Output the [x, y] coordinate of the center of the cell containing the given text.  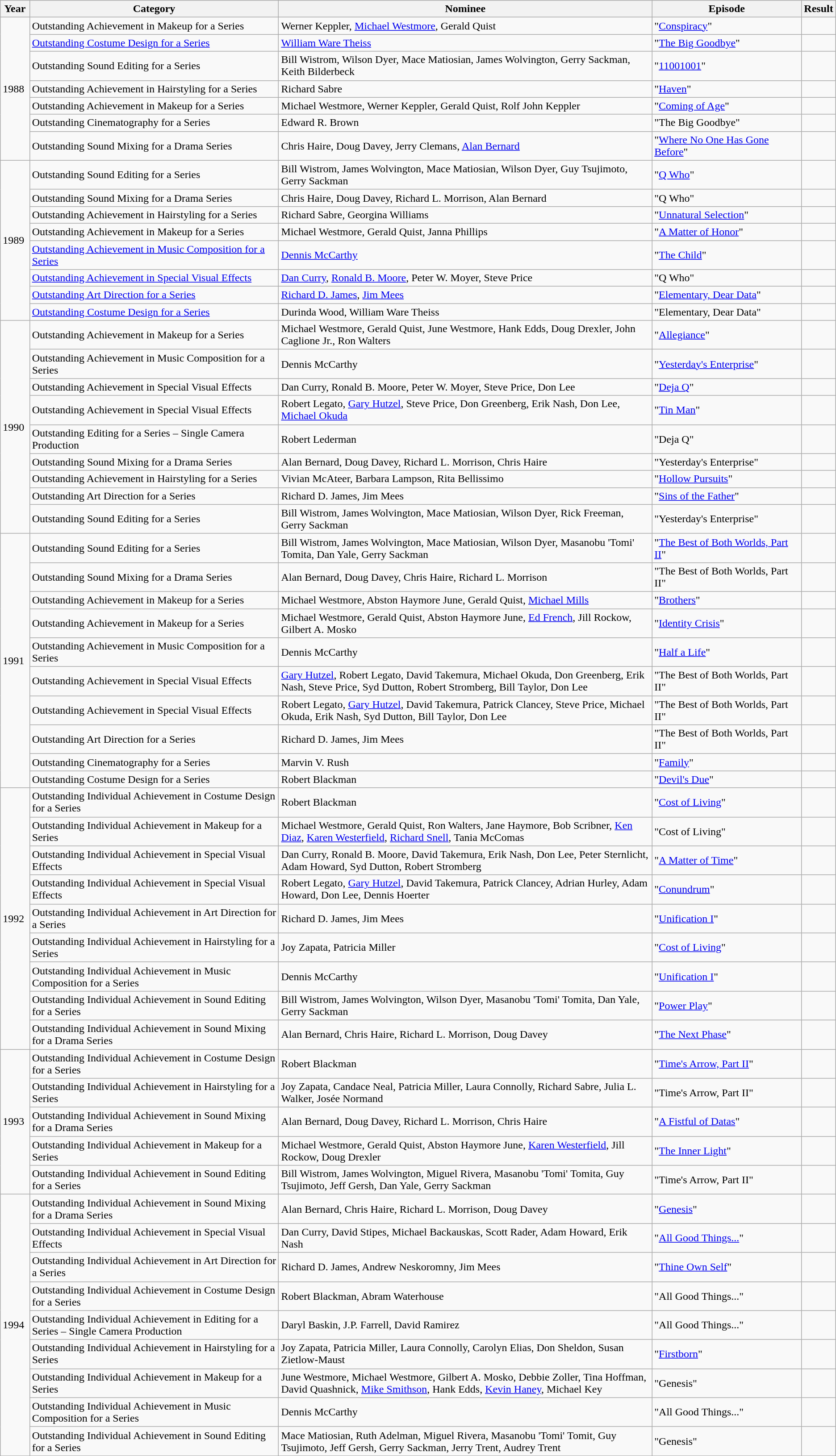
1993 [15, 1121]
"A Matter of Honor" [727, 232]
Mace Matiosian, Ruth Adelman, Miguel Rivera, Masanobu 'Tomi' Tomit, Guy Tsujimoto, Jeff Gersh, Gerry Sackman, Jerry Trent, Audrey Trent [465, 1441]
"Conundrum" [727, 889]
June Westmore, Michael Westmore, Gilbert A. Mosko, Debbie Zoller, Tina Hoffman, David Quashnick, Mike Smithson, Hank Edds, Kevin Haney, Michael Key [465, 1383]
"The Inner Light" [727, 1151]
"Hollow Pursuits" [727, 479]
"Haven" [727, 89]
William Ware Theiss [465, 43]
1989 [15, 240]
Outstanding Individual Achievement in Editing for a Series – Single Camera Production [154, 1325]
1992 [15, 919]
Michael Westmore, Werner Keppler, Gerald Quist, Rolf John Keppler [465, 106]
1990 [15, 427]
"Half a Life" [727, 653]
1988 [15, 89]
Richard Sabre [465, 89]
Gary Hutzel, Robert Legato, David Takemura, Michael Okuda, Don Greenberg, Erik Nash, Steve Price, Syd Dutton, Robert Stromberg, Bill Taylor, Don Lee [465, 681]
Vivian McAteer, Barbara Lampson, Rita Bellissimo [465, 479]
"Devil's Due" [727, 779]
Dan Curry, David Stipes, Michael Backauskas, Scott Rader, Adam Howard, Erik Nash [465, 1238]
Michael Westmore, Gerald Quist, Janna Phillips [465, 232]
Episode [727, 9]
"Conspiracy" [727, 26]
Robert Legato, Gary Hutzel, David Takemura, Patrick Clancey, Adrian Hurley, Adam Howard, Don Lee, Dennis Hoerter [465, 889]
1991 [15, 661]
Richard Sabre, Georgina Williams [465, 215]
Joy Zapata, Candace Neal, Patricia Miller, Laura Connolly, Richard Sabre, Julia L. Walker, Josée Normand [465, 1093]
Bill Wistrom, James Wolvington, Miguel Rivera, Masanobu 'Tomi' Tomita, Guy Tsujimoto, Jeff Gersh, Dan Yale, Gerry Sackman [465, 1180]
Daryl Baskin, J.P. Farrell, David Ramirez [465, 1325]
Outstanding Editing for a Series – Single Camera Production [154, 439]
"Coming of Age" [727, 106]
Year [15, 9]
Joy Zapata, Patricia Miller, Laura Connolly, Carolyn Elias, Don Sheldon, Susan Zietlow-Maust [465, 1354]
Edward R. Brown [465, 123]
Robert Lederman [465, 439]
Richard D. James, Andrew Neskoromny, Jim Mees [465, 1267]
Chris Haire, Doug Davey, Jerry Clemans, Alan Bernard [465, 146]
"Sins of the Father" [727, 496]
Michael Westmore, Gerald Quist, June Westmore, Hank Edds, Doug Drexler, John Caglione Jr., Ron Walters [465, 335]
Result [819, 9]
Bill Wistrom, James Wolvington, Mace Matiosian, Wilson Dyer, Masanobu 'Tomi' Tomita, Dan Yale, Gerry Sackman [465, 548]
Marvin V. Rush [465, 762]
"Where No One Has Gone Before" [727, 146]
Bill Wistrom, James Wolvington, Mace Matiosian, Wilson Dyer, Rick Freeman, Gerry Sackman [465, 519]
"The Next Phase" [727, 1035]
Dan Curry, Ronald B. Moore, Peter W. Moyer, Steve Price [465, 278]
Durinda Wood, William Ware Theiss [465, 312]
"Brothers" [727, 600]
"Family" [727, 762]
Dan Curry, Ronald B. Moore, David Takemura, Erik Nash, Don Lee, Peter Sternlicht, Adam Howard, Syd Dutton, Robert Stromberg [465, 861]
Joy Zapata, Patricia Miller [465, 947]
Robert Legato, Gary Hutzel, David Takemura, Patrick Clancey, Steve Price, Michael Okuda, Erik Nash, Syd Dutton, Bill Taylor, Don Lee [465, 711]
"Thine Own Self" [727, 1267]
"Power Play" [727, 1005]
Alan Bernard, Doug Davey, Chris Haire, Richard L. Morrison [465, 577]
"A Fistful of Datas" [727, 1122]
"11001001" [727, 66]
Bill Wistrom, James Wolvington, Wilson Dyer, Masanobu 'Tomi' Tomita, Dan Yale, Gerry Sackman [465, 1005]
"Tin Man" [727, 410]
Werner Keppler, Michael Westmore, Gerald Quist [465, 26]
Bill Wistrom, Wilson Dyer, Mace Matiosian, James Wolvington, Gerry Sackman, Keith Bilderbeck [465, 66]
Michael Westmore, Gerald Quist, Abston Haymore June, Karen Westerfield, Jill Rockow, Doug Drexler [465, 1151]
"The Child" [727, 254]
"Firstborn" [727, 1354]
Michael Westmore, Abston Haymore June, Gerald Quist, Michael Mills [465, 600]
Dan Curry, Ronald B. Moore, Peter W. Moyer, Steve Price, Don Lee [465, 387]
Category [154, 9]
Robert Blackman, Abram Waterhouse [465, 1296]
"Allegiance" [727, 335]
Bill Wistrom, James Wolvington, Mace Matiosian, Wilson Dyer, Guy Tsujimoto, Gerry Sackman [465, 175]
"Identity Crisis" [727, 623]
"Unnatural Selection" [727, 215]
"A Matter of Time" [727, 861]
Chris Haire, Doug Davey, Richard L. Morrison, Alan Bernard [465, 198]
1994 [15, 1325]
Robert Legato, Gary Hutzel, Steve Price, Don Greenberg, Erik Nash, Don Lee, Michael Okuda [465, 410]
Michael Westmore, Gerald Quist, Ron Walters, Jane Haymore, Bob Scribner, Ken Diaz, Karen Westerfield, Richard Snell, Tania McComas [465, 831]
Nominee [465, 9]
Michael Westmore, Gerald Quist, Abston Haymore June, Ed French, Jill Rockow, Gilbert A. Mosko [465, 623]
